Locate the cell with the specified text and output its [x, y] center coordinate. 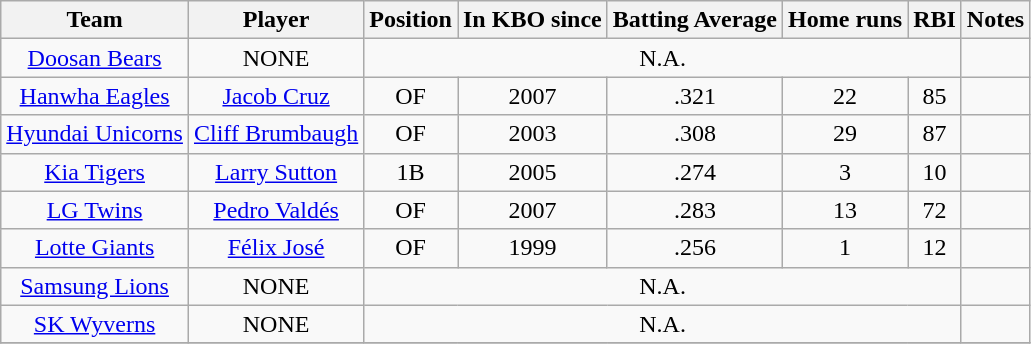
2003 [533, 134]
.308 [694, 134]
85 [935, 96]
13 [846, 210]
87 [935, 134]
Pedro Valdés [276, 210]
1B [411, 172]
Team [95, 20]
SK Wyverns [95, 324]
Position [411, 20]
Hanwha Eagles [95, 96]
In KBO since [533, 20]
Larry Sutton [276, 172]
22 [846, 96]
3 [846, 172]
29 [846, 134]
Félix José [276, 248]
RBI [935, 20]
Player [276, 20]
.256 [694, 248]
Batting Average [694, 20]
1999 [533, 248]
Home runs [846, 20]
72 [935, 210]
.274 [694, 172]
Hyundai Unicorns [95, 134]
Kia Tigers [95, 172]
1 [846, 248]
2005 [533, 172]
Samsung Lions [95, 286]
.321 [694, 96]
Jacob Cruz [276, 96]
Cliff Brumbaugh [276, 134]
12 [935, 248]
LG Twins [95, 210]
.283 [694, 210]
10 [935, 172]
Lotte Giants [95, 248]
Notes [995, 20]
Doosan Bears [95, 58]
